Extract the (x, y) coordinate from the center of the cell holding the provided text.  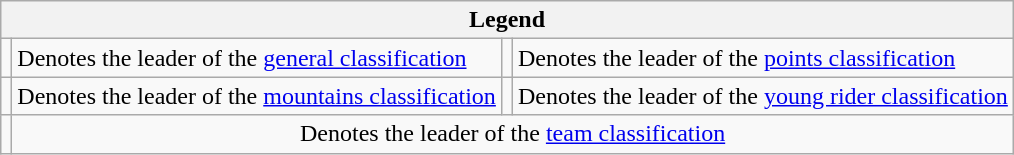
Denotes the leader of the young rider classification (762, 96)
Denotes the leader of the points classification (762, 58)
Denotes the leader of the team classification (513, 134)
Denotes the leader of the mountains classification (257, 96)
Denotes the leader of the general classification (257, 58)
Legend (508, 20)
